Pinpoint the cell where the given text exists, returning its [x, y] midpoint coordinate. 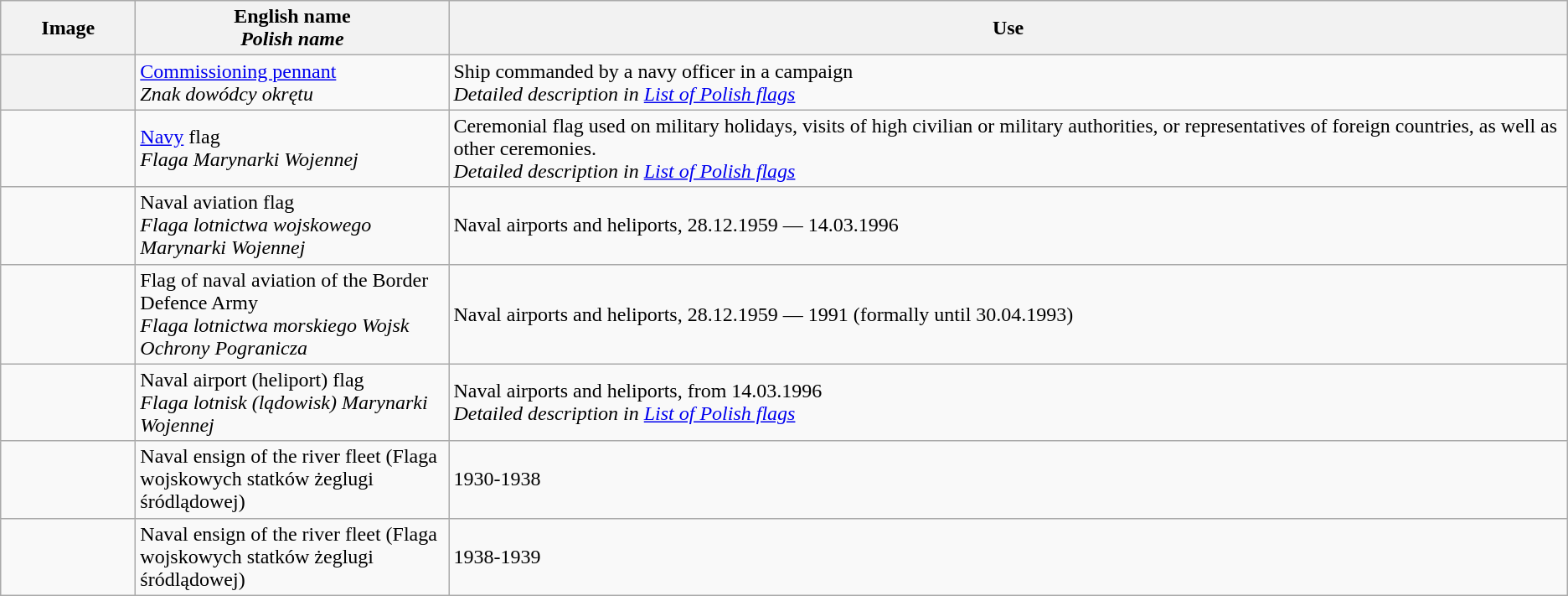
Image [69, 29]
Ship commanded by a navy officer in a campaignDetailed description in List of Polish flags [1008, 82]
Naval airports and heliports, 28.12.1959 — 1991 (formally until 30.04.1993) [1008, 314]
Commissioning pennant Znak dowódcy okrętu [292, 82]
English name Polish name [292, 29]
Navy flag Flaga Marynarki Wojennej [292, 148]
Naval airport (heliport) flag Flaga lotnisk (lądowisk) Marynarki Wojennej [292, 402]
Naval airports and heliports, from 14.03.1996Detailed description in List of Polish flags [1008, 402]
Naval aviation flag Flaga lotnictwa wojskowego Marynarki Wojennej [292, 225]
Use [1008, 29]
1930-1938 [1008, 479]
1938-1939 [1008, 557]
Flag of naval aviation of the Border Defence Army Flaga lotnictwa morskiego Wojsk Ochrony Pogranicza [292, 314]
Naval airports and heliports, 28.12.1959 — 14.03.1996 [1008, 225]
